Find where the given text appears and provide that cell's center as (X, Y) coordinate. 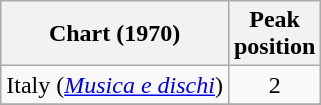
Chart (1970) (115, 34)
Italy (Musica e dischi) (115, 85)
Peakposition (274, 34)
2 (274, 85)
